Detect which cell encompasses the target text, then output its (x, y) center coordinate. 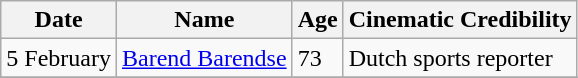
Name (204, 20)
5 February (59, 58)
73 (318, 58)
Date (59, 20)
Age (318, 20)
Dutch sports reporter (460, 58)
Cinematic Credibility (460, 20)
Barend Barendse (204, 58)
